Pinpoint the cell where the given text exists, returning its (x, y) midpoint coordinate. 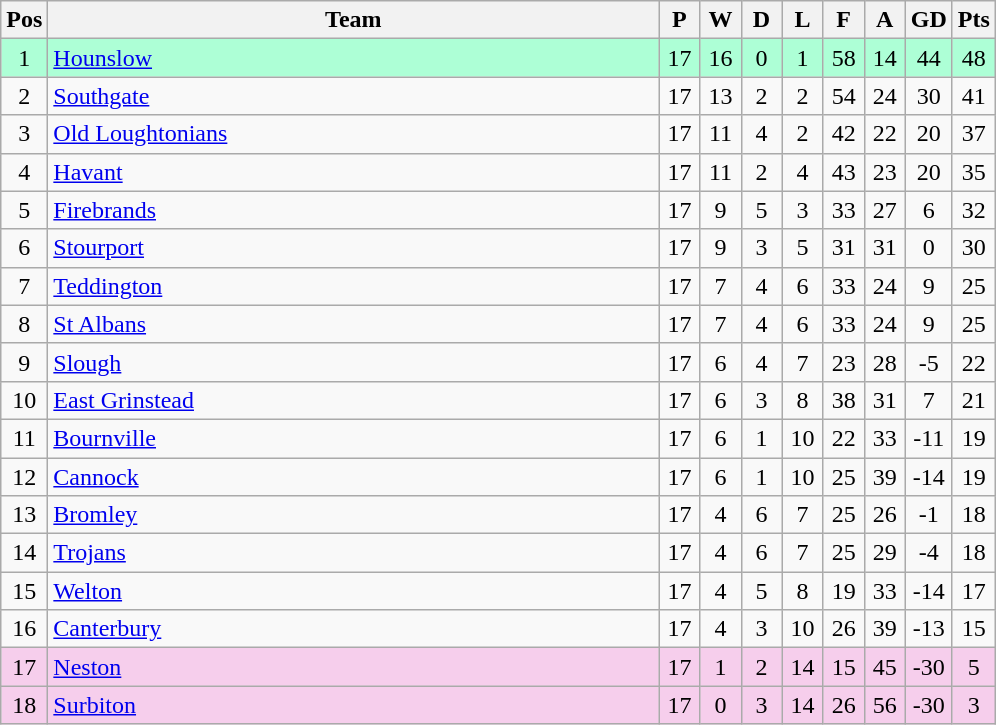
-11 (928, 438)
12 (24, 477)
45 (884, 667)
-5 (928, 362)
W (720, 20)
Team (354, 20)
Old Loughtonians (354, 134)
East Grinstead (354, 400)
Hounslow (354, 58)
41 (974, 96)
-4 (928, 553)
Welton (354, 591)
-1 (928, 515)
Cannock (354, 477)
Slough (354, 362)
Bournville (354, 438)
-13 (928, 629)
37 (974, 134)
Canterbury (354, 629)
48 (974, 58)
A (884, 20)
Surbiton (354, 705)
Bromley (354, 515)
42 (844, 134)
Stourport (354, 248)
27 (884, 210)
35 (974, 172)
Firebrands (354, 210)
58 (844, 58)
P (680, 20)
44 (928, 58)
L (802, 20)
28 (884, 362)
D (762, 20)
Pos (24, 20)
Neston (354, 667)
Havant (354, 172)
St Albans (354, 324)
Trojans (354, 553)
29 (884, 553)
F (844, 20)
Teddington (354, 286)
Pts (974, 20)
GD (928, 20)
43 (844, 172)
38 (844, 400)
21 (974, 400)
54 (844, 96)
56 (884, 705)
Southgate (354, 96)
32 (974, 210)
